Capture the cell that displays the provided text and extract its (x, y) central coordinate. 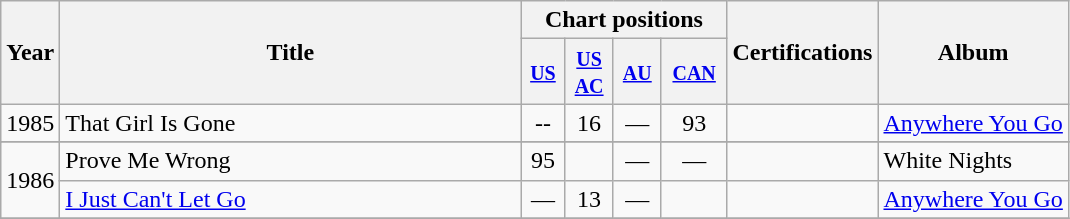
White Nights (973, 161)
Prove Me Wrong (290, 161)
13 (589, 199)
1985 (30, 123)
93 (694, 123)
That Girl Is Gone (290, 123)
AU (637, 72)
1986 (30, 180)
Title (290, 52)
16 (589, 123)
95 (543, 161)
CAN (694, 72)
-- (543, 123)
USAC (589, 72)
Year (30, 52)
Chart positions (624, 20)
US (543, 72)
Album (973, 52)
Certifications (802, 52)
I Just Can't Let Go (290, 199)
